Return (X, Y) of the center of cell containing provided text 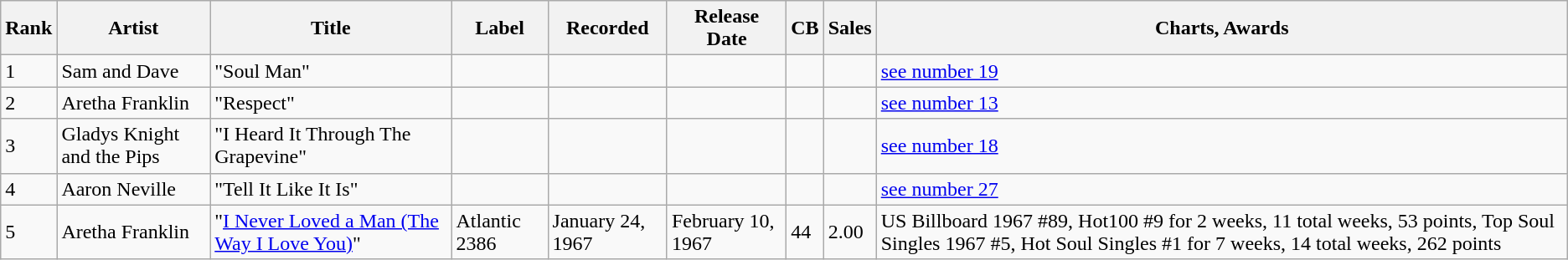
Atlantic 2386 (499, 232)
"I Never Loved a Man (The Way I Love You)" (331, 232)
Sam and Dave (134, 71)
January 24, 1967 (607, 232)
February 10, 1967 (726, 232)
Gladys Knight and the Pips (134, 145)
Recorded (607, 28)
5 (28, 232)
see number 27 (1221, 189)
Charts, Awards (1221, 28)
2.00 (849, 232)
Label (499, 28)
"Tell It Like It Is" (331, 189)
Artist (134, 28)
"I Heard It Through The Grapevine" (331, 145)
"Soul Man" (331, 71)
Aaron Neville (134, 189)
Release Date (726, 28)
CB (805, 28)
3 (28, 145)
Sales (849, 28)
Rank (28, 28)
"Respect" (331, 103)
4 (28, 189)
see number 13 (1221, 103)
Title (331, 28)
see number 18 (1221, 145)
2 (28, 103)
1 (28, 71)
44 (805, 232)
see number 19 (1221, 71)
